Scan for the cell matching the given text and deliver its [X, Y] coordinate at center. 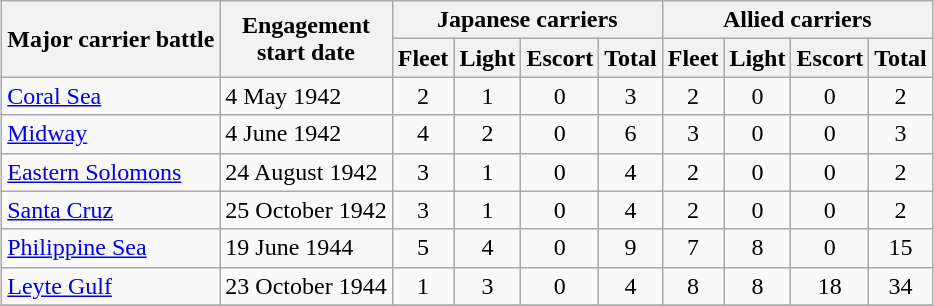
Santa Cruz [111, 210]
19 June 1944 [306, 248]
Eastern Solomons [111, 172]
5 [423, 248]
18 [830, 286]
4 May 1942 [306, 96]
Leyte Gulf [111, 286]
15 [901, 248]
Allied carriers [797, 20]
7 [693, 248]
23 October 1944 [306, 286]
Major carrier battle [111, 39]
Coral Sea [111, 96]
4 June 1942 [306, 134]
Japanese carriers [527, 20]
25 October 1942 [306, 210]
9 [631, 248]
6 [631, 134]
24 August 1942 [306, 172]
34 [901, 286]
Midway [111, 134]
Philippine Sea [111, 248]
Engagementstart date [306, 39]
